Return the [X, Y] coordinate for the center point of the cell that contains the specified text.  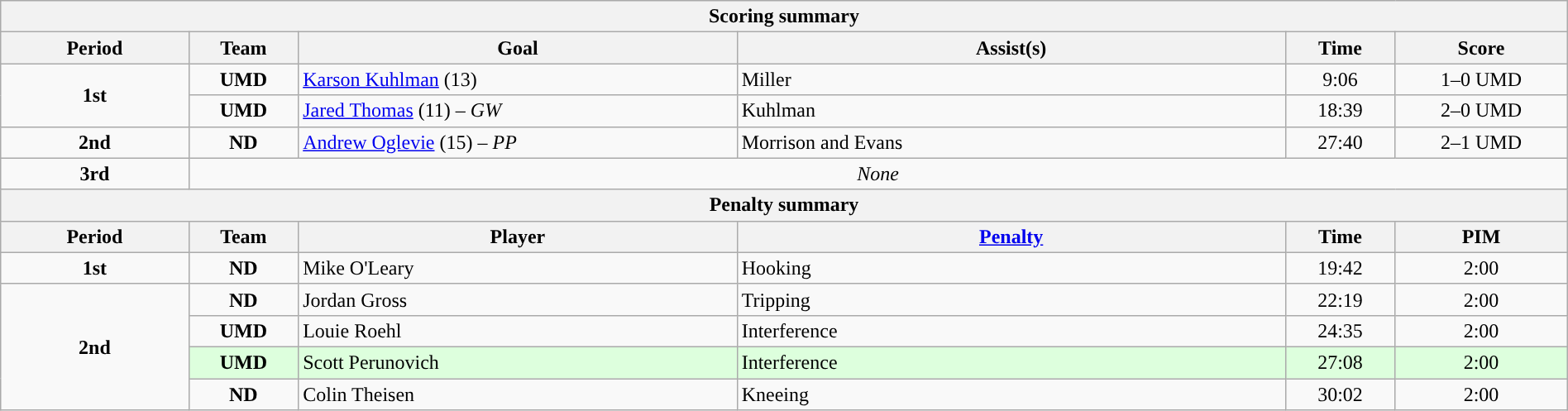
1–0 UMD [1481, 79]
27:08 [1340, 362]
Penalty [1011, 237]
Louie Roehl [518, 331]
Kuhlman [1011, 111]
Scott Perunovich [518, 362]
22:19 [1340, 299]
30:02 [1340, 394]
Andrew Oglevie (15) – PP [518, 142]
Jared Thomas (11) – GW [518, 111]
27:40 [1340, 142]
18:39 [1340, 111]
Tripping [1011, 299]
24:35 [1340, 331]
Score [1481, 48]
Karson Kuhlman (13) [518, 79]
Kneeing [1011, 394]
19:42 [1340, 268]
2–0 UMD [1481, 111]
Penalty summary [784, 205]
Scoring summary [784, 17]
Colin Theisen [518, 394]
Assist(s) [1011, 48]
Morrison and Evans [1011, 142]
3rd [94, 174]
Jordan Gross [518, 299]
Player [518, 237]
9:06 [1340, 79]
Hooking [1011, 268]
Mike O'Leary [518, 268]
2–1 UMD [1481, 142]
Goal [518, 48]
PIM [1481, 237]
None [878, 174]
Miller [1011, 79]
